Search for the cell housing the specified text and yield its [x, y] center coordinate. 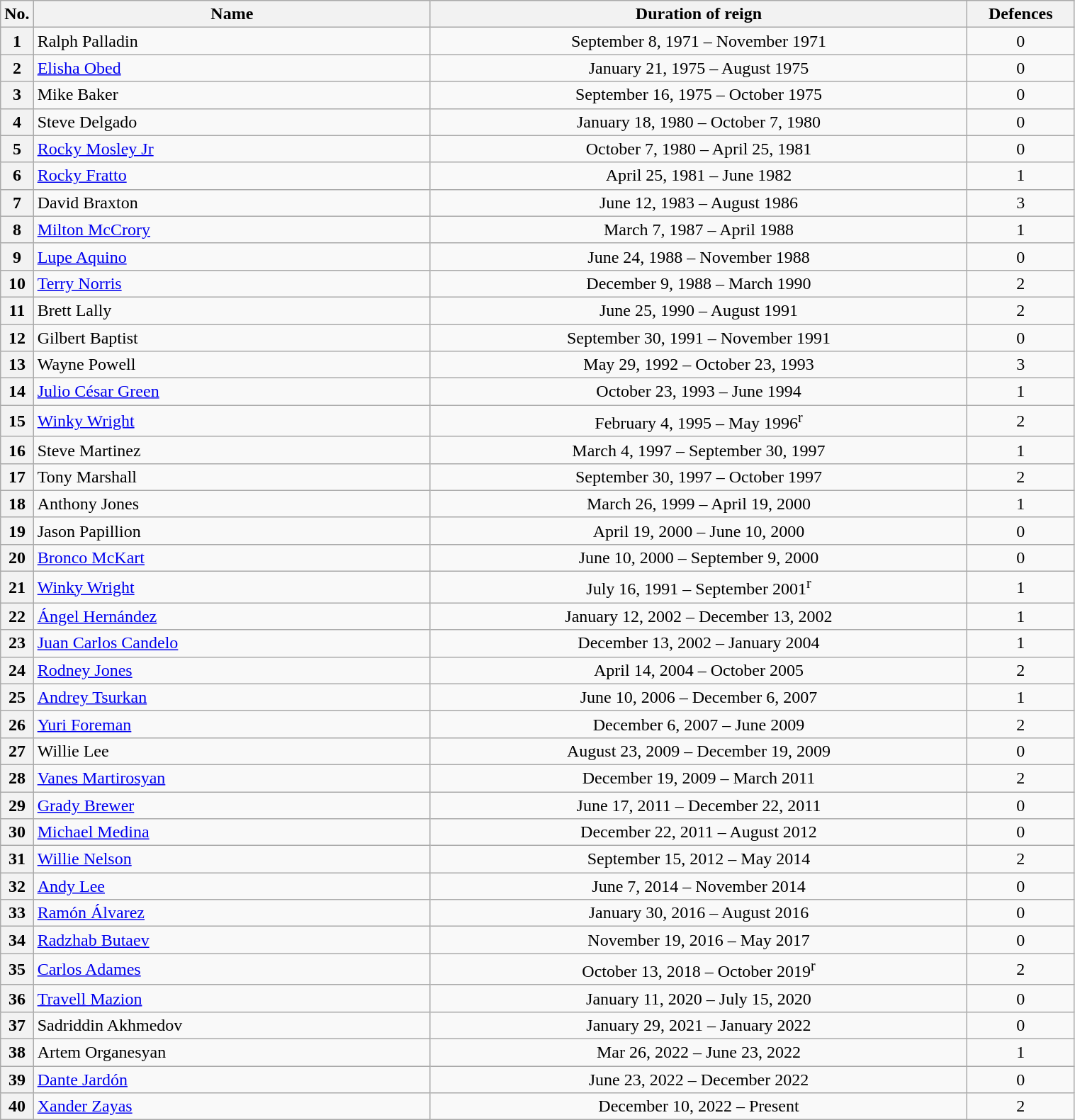
Bronco McKart [232, 558]
39 [17, 1080]
22 [17, 616]
24 [17, 670]
April 25, 1981 – June 1982 [699, 176]
Grady Brewer [232, 805]
July 16, 1991 – September 2001r [699, 588]
Lupe Aquino [232, 256]
April 14, 2004 – October 2005 [699, 670]
15 [17, 421]
Mar 26, 2022 – June 23, 2022 [699, 1053]
Rodney Jones [232, 670]
20 [17, 558]
27 [17, 751]
August 23, 2009 – December 19, 2009 [699, 751]
Anthony Jones [232, 504]
David Braxton [232, 203]
September 30, 1997 – October 1997 [699, 477]
35 [17, 969]
36 [17, 998]
Dante Jardón [232, 1080]
Duration of reign [699, 14]
Brett Lally [232, 310]
June 17, 2011 – December 22, 2011 [699, 805]
September 30, 1991 – November 1991 [699, 338]
December 22, 2011 – August 2012 [699, 832]
January 11, 2020 – July 15, 2020 [699, 998]
30 [17, 832]
March 26, 1999 – April 19, 2000 [699, 504]
9 [17, 256]
16 [17, 450]
Andy Lee [232, 886]
May 29, 1992 – October 23, 1993 [699, 365]
December 13, 2002 – January 2004 [699, 643]
Michael Medina [232, 832]
37 [17, 1026]
Mike Baker [232, 95]
January 18, 1980 – October 7, 1980 [699, 122]
October 13, 2018 – October 2019r [699, 969]
September 15, 2012 – May 2014 [699, 859]
Wayne Powell [232, 365]
January 29, 2021 – January 2022 [699, 1026]
Travell Mazion [232, 998]
Defences [1021, 14]
Milton McCrory [232, 230]
6 [17, 176]
26 [17, 724]
June 12, 1983 – August 1986 [699, 203]
19 [17, 531]
40 [17, 1107]
11 [17, 310]
June 10, 2000 – September 9, 2000 [699, 558]
Rocky Fratto [232, 176]
12 [17, 338]
38 [17, 1053]
October 7, 1980 – April 25, 1981 [699, 149]
Ángel Hernández [232, 616]
September 8, 1971 – November 1971 [699, 41]
Andrey Tsurkan [232, 697]
Willie Lee [232, 751]
Rocky Mosley Jr [232, 149]
Elisha Obed [232, 68]
31 [17, 859]
Ralph Palladin [232, 41]
Yuri Foreman [232, 724]
Juan Carlos Candelo [232, 643]
14 [17, 392]
Sadriddin Akhmedov [232, 1026]
Artem Organesyan [232, 1053]
December 10, 2022 – Present [699, 1107]
December 6, 2007 – June 2009 [699, 724]
25 [17, 697]
21 [17, 588]
November 19, 2016 – May 2017 [699, 940]
June 25, 1990 – August 1991 [699, 310]
Steve Martinez [232, 450]
March 7, 1987 – April 1988 [699, 230]
No. [17, 14]
Gilbert Baptist [232, 338]
March 4, 1997 – September 30, 1997 [699, 450]
June 23, 2022 – December 2022 [699, 1080]
December 19, 2009 – March 2011 [699, 778]
January 21, 1975 – August 1975 [699, 68]
5 [17, 149]
32 [17, 886]
Carlos Adames [232, 969]
4 [17, 122]
33 [17, 913]
June 7, 2014 – November 2014 [699, 886]
29 [17, 805]
17 [17, 477]
Willie Nelson [232, 859]
10 [17, 283]
Xander Zayas [232, 1107]
February 4, 1995 – May 1996r [699, 421]
December 9, 1988 – March 1990 [699, 283]
Steve Delgado [232, 122]
January 30, 2016 – August 2016 [699, 913]
28 [17, 778]
Name [232, 14]
June 24, 1988 – November 1988 [699, 256]
18 [17, 504]
Tony Marshall [232, 477]
34 [17, 940]
Ramón Álvarez [232, 913]
January 12, 2002 – December 13, 2002 [699, 616]
Terry Norris [232, 283]
October 23, 1993 – June 1994 [699, 392]
Julio César Green [232, 392]
Vanes Martirosyan [232, 778]
April 19, 2000 – June 10, 2000 [699, 531]
7 [17, 203]
13 [17, 365]
June 10, 2006 – December 6, 2007 [699, 697]
September 16, 1975 – October 1975 [699, 95]
Radzhab Butaev [232, 940]
Jason Papillion [232, 531]
23 [17, 643]
8 [17, 230]
